Output the [x, y] coordinate of the center of the cell containing the given text.  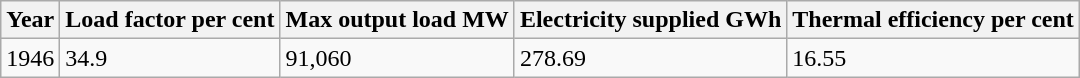
Electricity supplied GWh [650, 20]
1946 [30, 58]
Max output load MW [397, 20]
278.69 [650, 58]
34.9 [170, 58]
Thermal efficiency per cent [934, 20]
Year [30, 20]
91,060 [397, 58]
16.55 [934, 58]
Load factor per cent [170, 20]
